Return (x, y) of the center of cell containing provided text 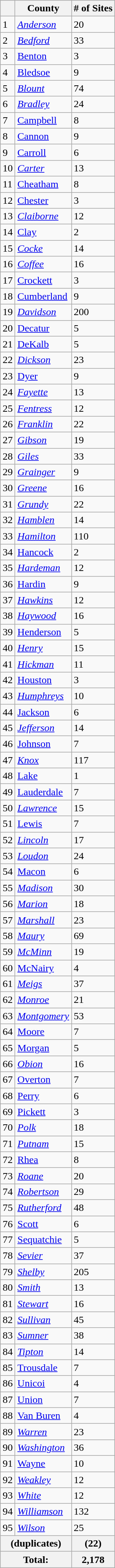
71 (8, 1144)
205 (94, 1272)
49 (8, 792)
89 (8, 1431)
132 (94, 1512)
Trousdale (43, 1368)
47 (8, 760)
Lauderdale (43, 792)
Anderson (43, 24)
Grundy (43, 504)
95 (8, 1528)
Total: (36, 1560)
86 (8, 1384)
Lewis (43, 824)
Hardin (43, 584)
41 (8, 664)
73 (8, 1176)
94 (8, 1512)
77 (8, 1240)
Rutherford (43, 1208)
57 (8, 920)
Carter (43, 168)
McNairy (43, 968)
Humphreys (43, 696)
54 (8, 872)
91 (8, 1463)
Madison (43, 888)
Lake (43, 776)
Cocke (43, 248)
Sevier (43, 1256)
White (43, 1496)
DeKalb (43, 344)
Henderson (43, 632)
Hawkins (43, 600)
Union (43, 1400)
65 (8, 1048)
82 (8, 1320)
Roane (43, 1176)
Moore (43, 1032)
61 (8, 984)
Benton (43, 56)
Marshall (43, 920)
75 (8, 1208)
Bradley (43, 104)
35 (8, 568)
Rhea (43, 1160)
Scott (43, 1224)
84 (8, 1352)
Campbell (43, 120)
Pickett (43, 1112)
Knox (43, 760)
Robertson (43, 1192)
Morgan (43, 1048)
Sequatchie (43, 1240)
Franklin (43, 424)
72 (8, 1160)
Maury (43, 936)
Carroll (43, 152)
Cheatham (43, 184)
Sullivan (43, 1320)
Weakley (43, 1479)
Jefferson (43, 728)
87 (8, 1400)
117 (94, 760)
Cannon (43, 136)
Henry (43, 648)
26 (8, 424)
40 (8, 648)
55 (8, 888)
Fentress (43, 408)
80 (8, 1288)
34 (8, 552)
Hancock (43, 552)
68 (8, 1096)
Montgomery (43, 1016)
Cumberland (43, 296)
76 (8, 1224)
Van Buren (43, 1415)
Houston (43, 680)
Putnam (43, 1144)
70 (8, 1128)
Meigs (43, 984)
Decatur (43, 328)
Wayne (43, 1463)
Macon (43, 872)
(22) (94, 1544)
Obion (43, 1064)
93 (8, 1496)
Wilson (43, 1528)
Gibson (43, 440)
79 (8, 1272)
McMinn (43, 952)
28 (8, 456)
83 (8, 1336)
200 (94, 312)
43 (8, 696)
(duplicates) (36, 1544)
Haywood (43, 616)
Clay (43, 232)
Dyer (43, 376)
Williamson (43, 1512)
Hickman (43, 664)
Shelby (43, 1272)
Greene (43, 488)
Lincoln (43, 840)
Chester (43, 200)
Coffee (43, 264)
Washington (43, 1447)
58 (8, 936)
Jackson (43, 712)
Loudon (43, 856)
Blount (43, 88)
Giles (43, 456)
Hamilton (43, 536)
Warren (43, 1431)
90 (8, 1447)
92 (8, 1479)
67 (8, 1080)
62 (8, 1000)
Polk (43, 1128)
Marion (43, 904)
Fayette (43, 392)
56 (8, 904)
85 (8, 1368)
78 (8, 1256)
County (43, 8)
60 (8, 968)
64 (8, 1032)
110 (94, 536)
Dickson (43, 360)
42 (8, 680)
Johnson (43, 744)
52 (8, 840)
Hardeman (43, 568)
31 (8, 504)
50 (8, 808)
2,178 (94, 1560)
Bledsoe (43, 72)
88 (8, 1415)
32 (8, 520)
Davidson (43, 312)
Monroe (43, 1000)
Stewart (43, 1304)
# of Sites (94, 8)
Grainger (43, 472)
Smith (43, 1288)
27 (8, 440)
Sumner (43, 1336)
Tipton (43, 1352)
44 (8, 712)
Claiborne (43, 216)
Crockett (43, 280)
59 (8, 952)
Unicoi (43, 1384)
51 (8, 824)
Hamblen (43, 520)
81 (8, 1304)
Lawrence (43, 808)
39 (8, 632)
Bedford (43, 40)
Overton (43, 1080)
66 (8, 1064)
46 (8, 744)
Perry (43, 1096)
63 (8, 1016)
